Return the (x, y) coordinate for the center point of the cell that contains the specified text.  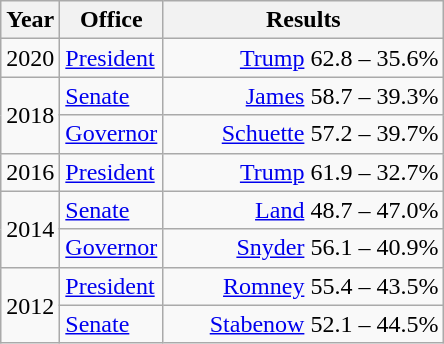
Trump 62.8 – 35.6% (304, 58)
2018 (30, 115)
Results (304, 20)
2020 (30, 58)
Year (30, 20)
Trump 61.9 – 32.7% (304, 172)
Schuette 57.2 – 39.7% (304, 134)
Office (112, 20)
Land 48.7 – 47.0% (304, 210)
James 58.7 – 39.3% (304, 96)
Romney 55.4 – 43.5% (304, 286)
2012 (30, 305)
Stabenow 52.1 – 44.5% (304, 324)
Snyder 56.1 – 40.9% (304, 248)
2014 (30, 229)
2016 (30, 172)
